Search for the cell housing the specified text and yield its [x, y] center coordinate. 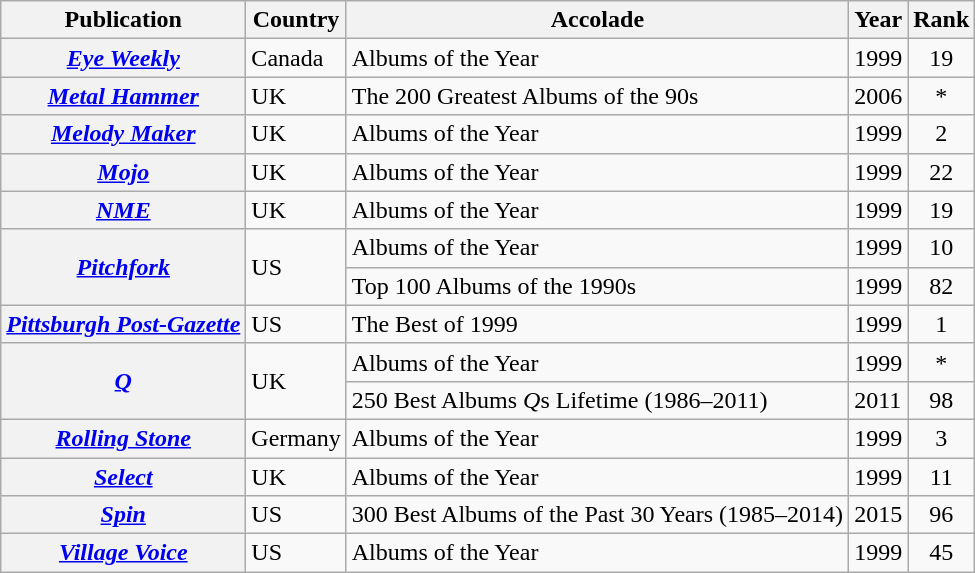
45 [942, 553]
Germany [296, 438]
22 [942, 172]
Year [878, 20]
NME [124, 210]
98 [942, 400]
Spin [124, 515]
Accolade [597, 20]
11 [942, 477]
Eye Weekly [124, 58]
Mojo [124, 172]
2011 [878, 400]
Pittsburgh Post-Gazette [124, 324]
Canada [296, 58]
The Best of 1999 [597, 324]
96 [942, 515]
Top 100 Albums of the 1990s [597, 286]
Village Voice [124, 553]
3 [942, 438]
82 [942, 286]
Publication [124, 20]
Melody Maker [124, 134]
1 [942, 324]
250 Best Albums Qs Lifetime (1986–2011) [597, 400]
Select [124, 477]
Rank [942, 20]
2 [942, 134]
Country [296, 20]
2015 [878, 515]
Pitchfork [124, 267]
Metal Hammer [124, 96]
Rolling Stone [124, 438]
300 Best Albums of the Past 30 Years (1985–2014) [597, 515]
2006 [878, 96]
The 200 Greatest Albums of the 90s [597, 96]
Q [124, 381]
10 [942, 248]
